Provide the [X, Y] coordinate of the cell's center where the given text is located.  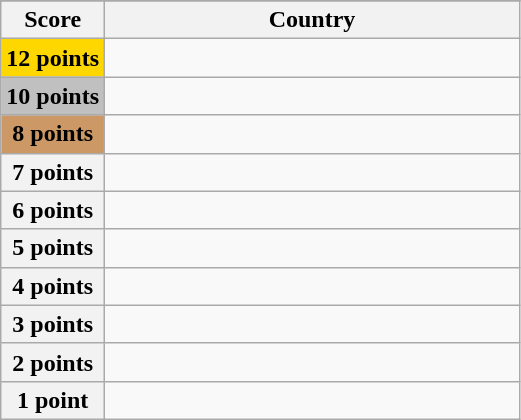
1 point [53, 400]
Country [312, 20]
2 points [53, 362]
5 points [53, 248]
10 points [53, 96]
6 points [53, 210]
3 points [53, 324]
12 points [53, 58]
Score [53, 20]
4 points [53, 286]
7 points [53, 172]
8 points [53, 134]
